Extract the (X, Y) coordinate from the center of the cell holding the provided text.  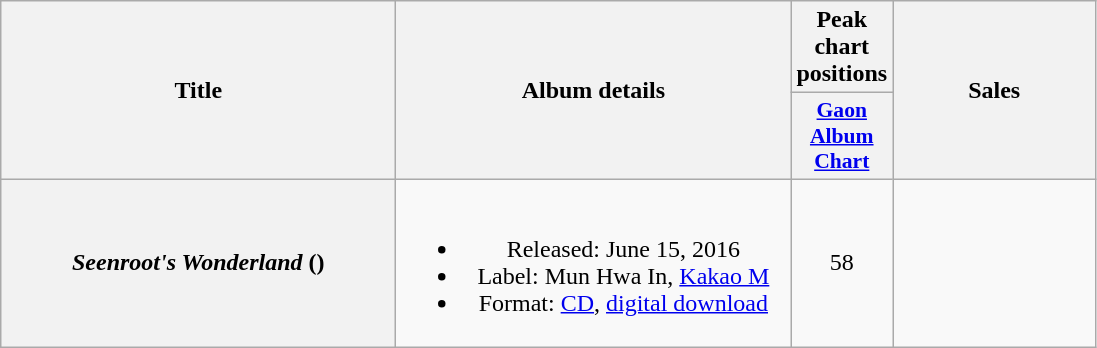
Seenroot's Wonderland () (198, 262)
Sales (994, 90)
58 (842, 262)
Album details (594, 90)
Peak chart positions (842, 47)
Released: June 15, 2016Label: Mun Hwa In, Kakao MFormat: CD, digital download (594, 262)
Gaon Album Chart (842, 136)
Title (198, 90)
